Extract the (x, y) coordinate from the center of the cell holding the provided text.  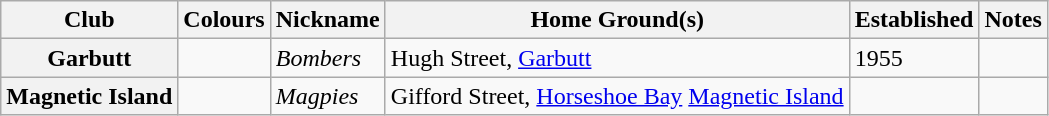
Bombers (328, 58)
Garbutt (90, 58)
Club (90, 20)
1955 (914, 58)
Hugh Street, Garbutt (617, 58)
Home Ground(s) (617, 20)
Established (914, 20)
Magpies (328, 96)
Colours (224, 20)
Magnetic Island (90, 96)
Notes (1013, 20)
Gifford Street, Horseshoe Bay Magnetic Island (617, 96)
Nickname (328, 20)
